Return (X, Y) of the center of cell containing provided text 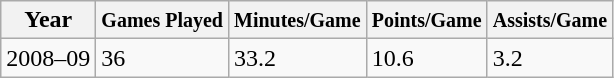
33.2 (297, 58)
Points/Game (426, 20)
2008–09 (48, 58)
Minutes/Game (297, 20)
Year (48, 20)
Games Played (162, 20)
Assists/Game (550, 20)
36 (162, 58)
3.2 (550, 58)
10.6 (426, 58)
